Output the (x, y) coordinate of the center of the cell containing the given text.  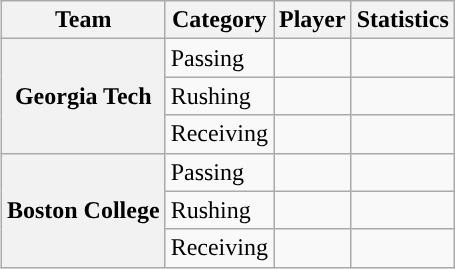
Category (219, 20)
Statistics (402, 20)
Team (83, 20)
Boston College (83, 210)
Georgia Tech (83, 96)
Player (313, 20)
